For the text-containing cell, return its midpoint in [x, y] coordinate format. 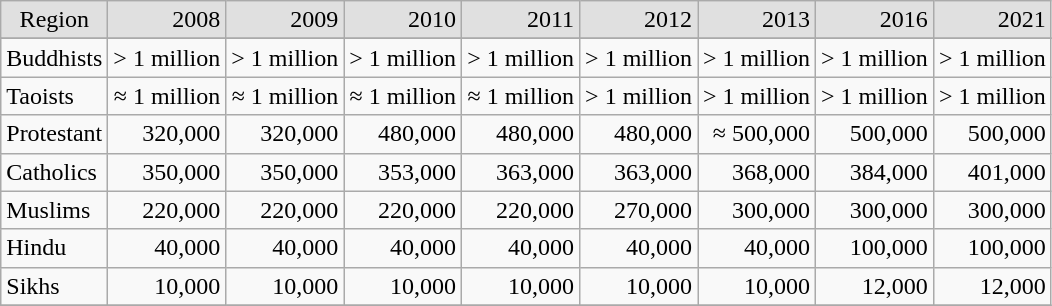
2009 [285, 20]
Protestant [54, 134]
368,000 [757, 172]
2010 [403, 20]
2008 [167, 20]
Hindu [54, 248]
401,000 [992, 172]
Taoists [54, 96]
2012 [639, 20]
384,000 [874, 172]
≈ 500,000 [757, 134]
353,000 [403, 172]
Sikhs [54, 286]
2013 [757, 20]
2021 [992, 20]
Region [54, 20]
2011 [521, 20]
2016 [874, 20]
Catholics [54, 172]
Muslims [54, 210]
Buddhists [54, 58]
270,000 [639, 210]
